Provide the [X, Y] coordinate of the cell's center where the given text is located.  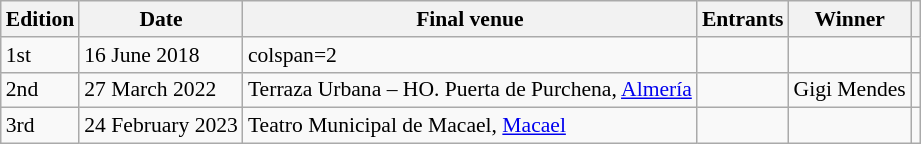
Date [161, 19]
Final venue [470, 19]
Terraza Urbana – HO. Puerta de Purchena, Almería [470, 90]
27 March 2022 [161, 90]
Gigi Mendes [850, 90]
16 June 2018 [161, 55]
Entrants [743, 19]
24 February 2023 [161, 126]
3rd [40, 126]
Teatro Municipal de Macael, Macael [470, 126]
1st [40, 55]
2nd [40, 90]
Winner [850, 19]
Edition [40, 19]
colspan=2 [470, 55]
